Provide the [x, y] coordinate of the cell's center where the given text is located.  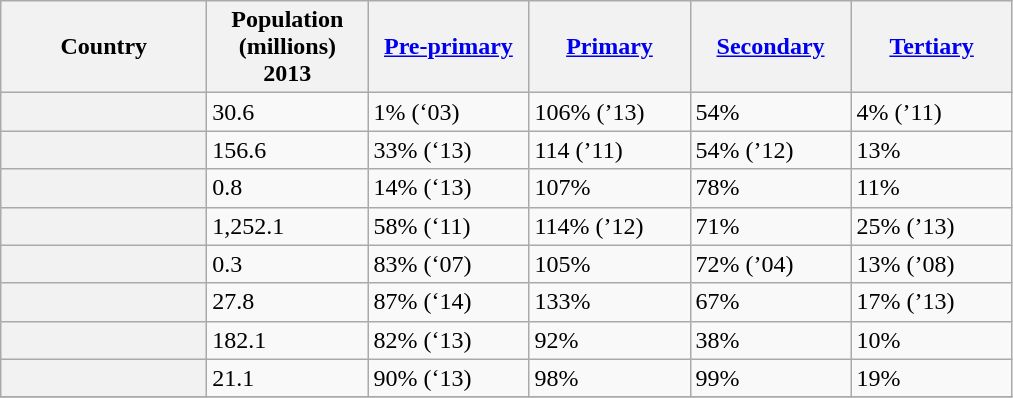
54% [770, 112]
99% [770, 378]
13% (’08) [932, 264]
4% (’11) [932, 112]
78% [770, 188]
11% [932, 188]
13% [932, 150]
87% (‘14) [448, 302]
27.8 [288, 302]
182.1 [288, 340]
106% (’13) [610, 112]
19% [932, 378]
25% (’13) [932, 226]
133% [610, 302]
71% [770, 226]
107% [610, 188]
1% (‘03) [448, 112]
90% (‘13) [448, 378]
92% [610, 340]
0.3 [288, 264]
114 (’11) [610, 150]
Pre-primary [448, 47]
21.1 [288, 378]
156.6 [288, 150]
0.8 [288, 188]
Population (millions) 2013 [288, 47]
Primary [610, 47]
105% [610, 264]
58% (‘11) [448, 226]
30.6 [288, 112]
67% [770, 302]
10% [932, 340]
Secondary [770, 47]
17% (’13) [932, 302]
98% [610, 378]
33% (‘13) [448, 150]
72% (’04) [770, 264]
1,252.1 [288, 226]
Tertiary [932, 47]
Country [104, 47]
82% (‘13) [448, 340]
14% (‘13) [448, 188]
114% (’12) [610, 226]
83% (‘07) [448, 264]
54% (’12) [770, 150]
38% [770, 340]
